Provide the (X, Y) coordinate of the cell's center where the given text is located.  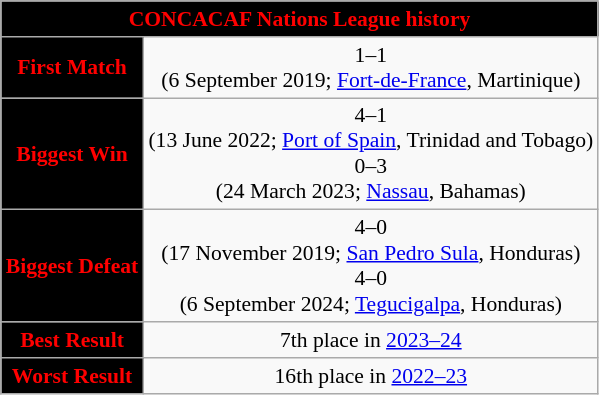
Worst Result (72, 376)
7th place in 2023–24 (370, 340)
1–1 (6 September 2019; Fort-de-France, Martinique) (370, 68)
Biggest Defeat (72, 266)
First Match (72, 68)
4–1 (13 June 2022; Port of Spain, Trinidad and Tobago) 0–3 (24 March 2023; Nassau, Bahamas) (370, 154)
Biggest Win (72, 154)
16th place in 2022–23 (370, 376)
CONCACAF Nations League history (300, 19)
Best Result (72, 340)
4–0 (17 November 2019; San Pedro Sula, Honduras) 4–0 (6 September 2024; Tegucigalpa, Honduras) (370, 266)
